Provide the [x, y] coordinate of the cell's center where the given text is located.  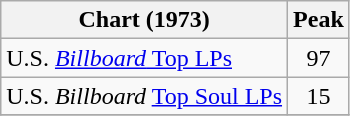
Chart (1973) [144, 20]
15 [319, 96]
U.S. Billboard Top Soul LPs [144, 96]
Peak [319, 20]
97 [319, 58]
U.S. Billboard Top LPs [144, 58]
